Find where the given text appears and provide that cell's center as (x, y) coordinate. 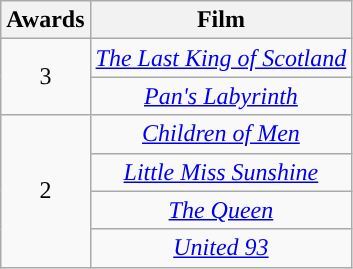
Little Miss Sunshine (221, 172)
The Last King of Scotland (221, 58)
The Queen (221, 210)
Awards (46, 20)
2 (46, 191)
Film (221, 20)
Children of Men (221, 134)
United 93 (221, 248)
Pan's Labyrinth (221, 96)
3 (46, 77)
